Search for the cell housing the specified text and yield its [X, Y] center coordinate. 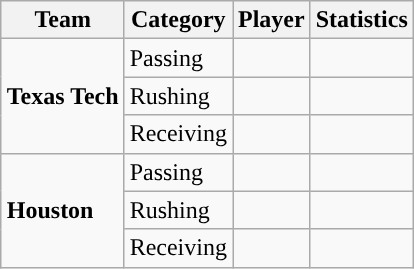
Player [271, 20]
Houston [62, 210]
Statistics [362, 20]
Texas Tech [62, 96]
Team [62, 20]
Category [178, 20]
